Output the (X, Y) coordinate of the center of the cell containing the given text.  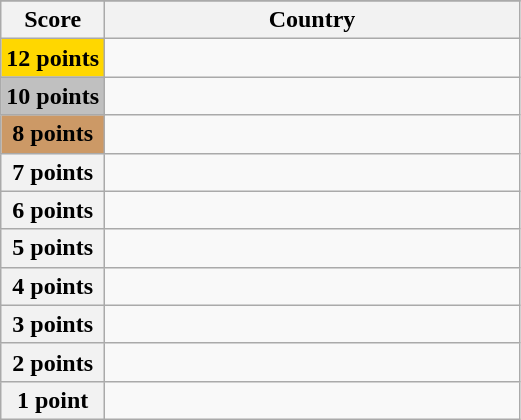
12 points (53, 58)
2 points (53, 362)
7 points (53, 172)
5 points (53, 248)
4 points (53, 286)
Score (53, 20)
1 point (53, 400)
6 points (53, 210)
8 points (53, 134)
10 points (53, 96)
3 points (53, 324)
Country (312, 20)
